Search for the cell housing the specified text and yield its [x, y] center coordinate. 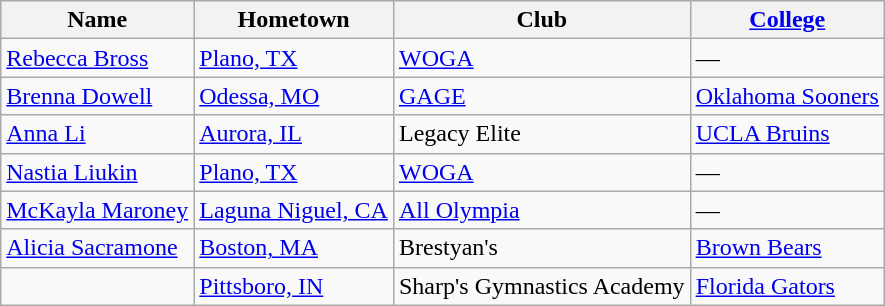
Rebecca Bross [98, 58]
McKayla Maroney [98, 210]
Brenna Dowell [98, 96]
Sharp's Gymnastics Academy [542, 286]
Name [98, 20]
Brown Bears [787, 248]
Hometown [294, 20]
Nastia Liukin [98, 172]
GAGE [542, 96]
Brestyan's [542, 248]
Anna Li [98, 134]
UCLA Bruins [787, 134]
Florida Gators [787, 286]
All Olympia [542, 210]
Oklahoma Sooners [787, 96]
Legacy Elite [542, 134]
Odessa, MO [294, 96]
Aurora, IL [294, 134]
Boston, MA [294, 248]
Laguna Niguel, CA [294, 210]
Club [542, 20]
Pittsboro, IN [294, 286]
College [787, 20]
Alicia Sacramone [98, 248]
